Scan for the cell matching the given text and deliver its (X, Y) coordinate at center. 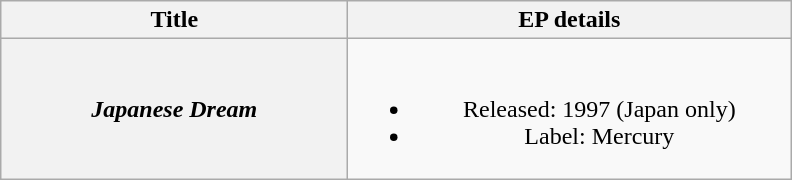
EP details (570, 20)
Japanese Dream (174, 109)
Released: 1997 (Japan only)Label: Mercury (570, 109)
Title (174, 20)
